Scan for the cell matching the given text and deliver its (X, Y) coordinate at center. 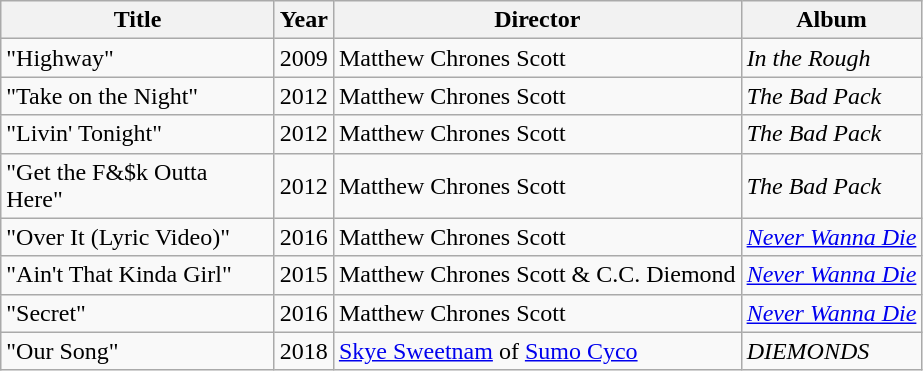
2015 (304, 275)
DIEMONDS (832, 351)
2018 (304, 351)
2009 (304, 58)
"Take on the Night" (138, 96)
"Highway" (138, 58)
Year (304, 20)
"Ain't That Kinda Girl" (138, 275)
Skye Sweetnam of Sumo Cyco (537, 351)
"Our Song" (138, 351)
"Livin' Tonight" (138, 134)
In the Rough (832, 58)
Matthew Chrones Scott & C.C. Diemond (537, 275)
"Get the F&$k Outta Here" (138, 186)
Album (832, 20)
Director (537, 20)
"Over It (Lyric Video)" (138, 237)
"Secret" (138, 313)
Title (138, 20)
